Capture the cell that displays the provided text and extract its [X, Y] central coordinate. 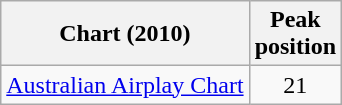
Peakposition [295, 34]
Australian Airplay Chart [125, 85]
21 [295, 85]
Chart (2010) [125, 34]
